Capture the cell that displays the provided text and extract its [X, Y] central coordinate. 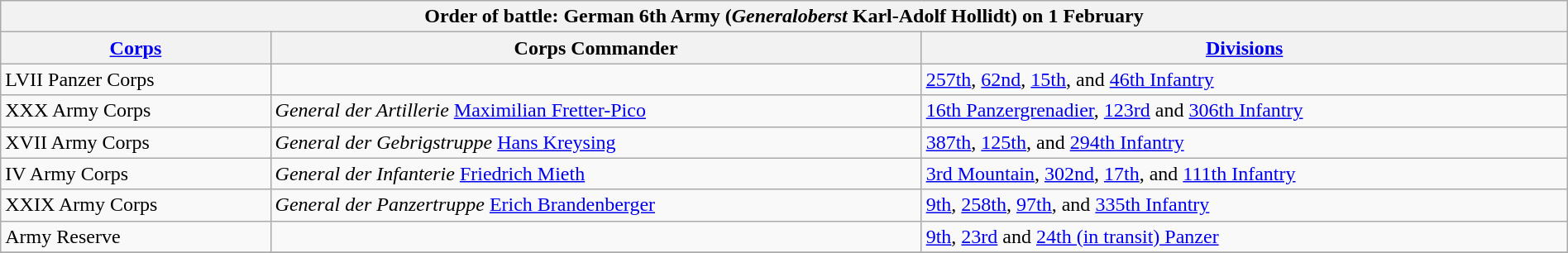
Corps Commander [595, 48]
16th Panzergrenadier, 123rd and 306th Infantry [1244, 111]
XXX Army Corps [136, 111]
Corps [136, 48]
XVII Army Corps [136, 142]
Order of battle: German 6th Army (Generaloberst Karl-Adolf Hollidt) on 1 February [784, 17]
3rd Mountain, 302nd, 17th, and 111th Infantry [1244, 174]
Army Reserve [136, 236]
General der Infanterie Friedrich Mieth [595, 174]
257th, 62nd, 15th, and 46th Infantry [1244, 79]
LVII Panzer Corps [136, 79]
9th, 23rd and 24th (in transit) Panzer [1244, 236]
387th, 125th, and 294th Infantry [1244, 142]
General der Artillerie Maximilian Fretter-Pico [595, 111]
IV Army Corps [136, 174]
9th, 258th, 97th, and 335th Infantry [1244, 205]
Divisions [1244, 48]
XXIX Army Corps [136, 205]
General der Panzertruppe Erich Brandenberger [595, 205]
General der Gebrigstruppe Hans Kreysing [595, 142]
